Pinpoint the cell where the given text exists, returning its (X, Y) midpoint coordinate. 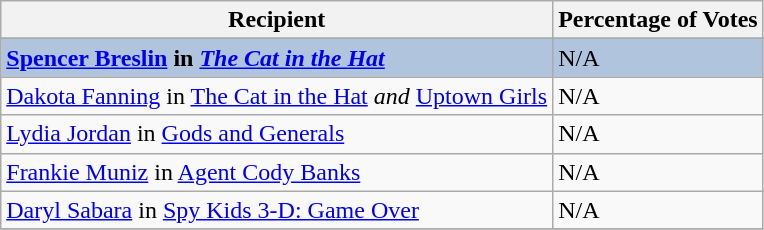
Percentage of Votes (658, 20)
Frankie Muniz in Agent Cody Banks (277, 172)
Dakota Fanning in The Cat in the Hat and Uptown Girls (277, 96)
Spencer Breslin in The Cat in the Hat (277, 58)
Lydia Jordan in Gods and Generals (277, 134)
Daryl Sabara in Spy Kids 3-D: Game Over (277, 210)
Recipient (277, 20)
